Locate the cell with the specified text and output its (X, Y) center coordinate. 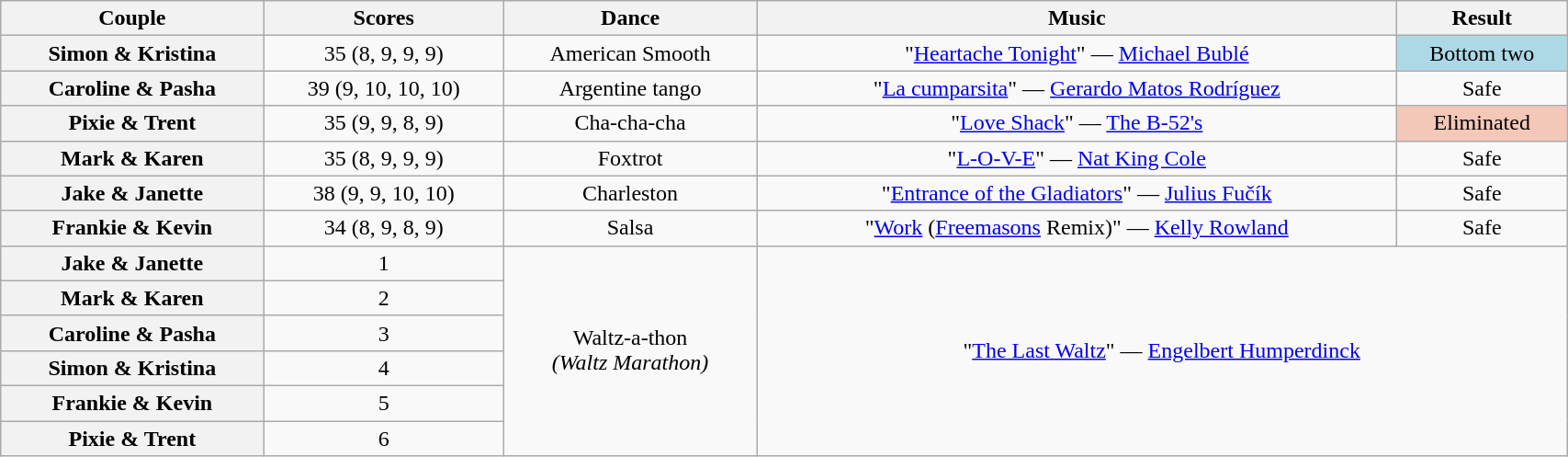
6 (384, 439)
Dance (630, 18)
Cha-cha-cha (630, 123)
1 (384, 263)
Eliminated (1483, 123)
38 (9, 9, 10, 10) (384, 193)
Salsa (630, 228)
Bottom two (1483, 53)
5 (384, 403)
"Work (Freemasons Remix)" — Kelly Rowland (1077, 228)
Result (1483, 18)
"L-O-V-E" — Nat King Cole (1077, 158)
"The Last Waltz" — Engelbert Humperdinck (1162, 350)
39 (9, 10, 10, 10) (384, 88)
Couple (132, 18)
"Heartache Tonight" — Michael Bublé (1077, 53)
3 (384, 333)
American Smooth (630, 53)
35 (9, 9, 8, 9) (384, 123)
2 (384, 298)
Music (1077, 18)
4 (384, 368)
Foxtrot (630, 158)
"Entrance of the Gladiators" — Julius Fučík (1077, 193)
"La cumparsita" — Gerardo Matos Rodríguez (1077, 88)
Argentine tango (630, 88)
Charleston (630, 193)
Waltz-a-thon(Waltz Marathon) (630, 350)
"Love Shack" — The B-52's (1077, 123)
Scores (384, 18)
34 (8, 9, 8, 9) (384, 228)
